Return (X, Y) of the center of cell containing provided text 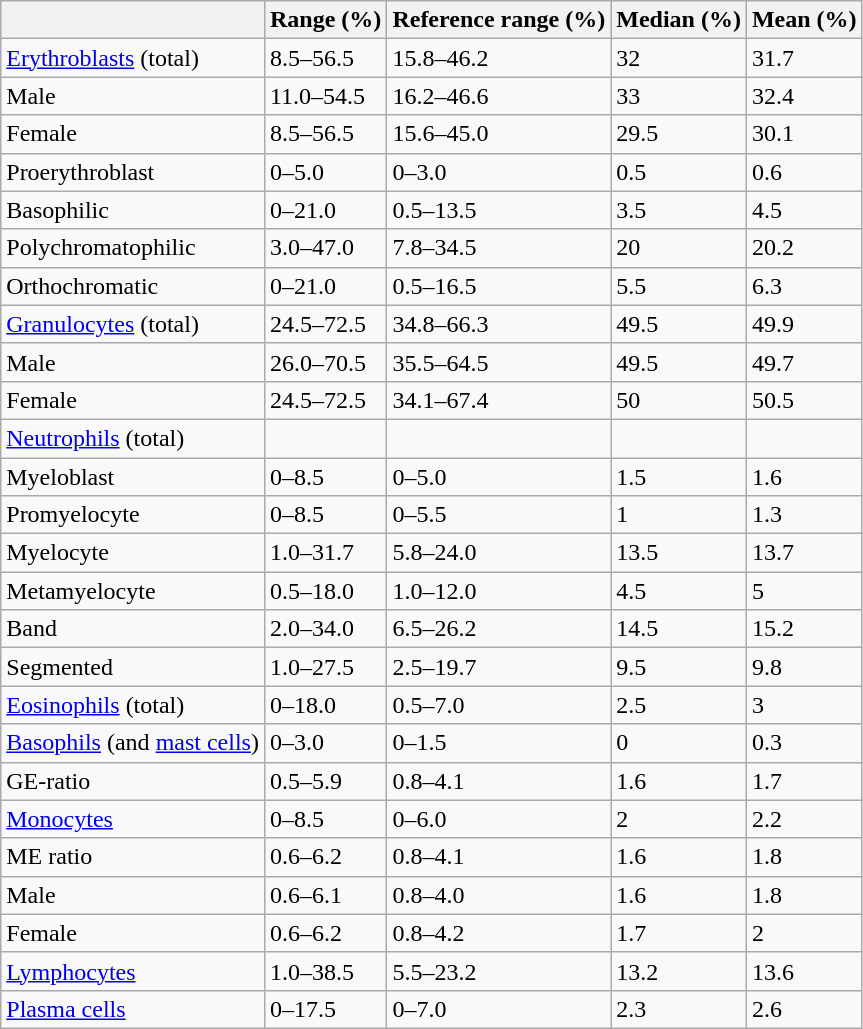
3 (804, 705)
Band (133, 629)
13.6 (804, 971)
0.5–7.0 (499, 705)
0–18.0 (325, 705)
14.5 (679, 629)
Segmented (133, 667)
Median (%) (679, 20)
Granulocytes (total) (133, 324)
Reference range (%) (499, 20)
Range (%) (325, 20)
34.1–67.4 (499, 400)
16.2–46.6 (499, 96)
0.3 (804, 743)
0.8–4.2 (499, 933)
1 (679, 515)
5.5 (679, 286)
0.5–18.0 (325, 591)
2.5 (679, 705)
Lymphocytes (133, 971)
GE-ratio (133, 781)
1.5 (679, 477)
Proerythroblast (133, 172)
ME ratio (133, 857)
13.7 (804, 553)
Eosinophils (total) (133, 705)
30.1 (804, 134)
0.6 (804, 172)
26.0–70.5 (325, 362)
Orthochromatic (133, 286)
0–1.5 (499, 743)
2.5–19.7 (499, 667)
50 (679, 400)
0–5.5 (499, 515)
Mean (%) (804, 20)
1.3 (804, 515)
32 (679, 58)
35.5–64.5 (499, 362)
0.6–6.1 (325, 895)
6.3 (804, 286)
9.5 (679, 667)
3.0–47.0 (325, 248)
0.5–16.5 (499, 286)
Monocytes (133, 819)
2.6 (804, 1009)
1.0–27.5 (325, 667)
5.5–23.2 (499, 971)
7.8–34.5 (499, 248)
Polychromatophilic (133, 248)
13.5 (679, 553)
1.0–12.0 (499, 591)
0–7.0 (499, 1009)
0.5–5.9 (325, 781)
29.5 (679, 134)
1.0–31.7 (325, 553)
15.8–46.2 (499, 58)
9.8 (804, 667)
2.2 (804, 819)
20.2 (804, 248)
Promyelocyte (133, 515)
5 (804, 591)
Myeloblast (133, 477)
11.0–54.5 (325, 96)
Basophils (and mast cells) (133, 743)
50.5 (804, 400)
0 (679, 743)
31.7 (804, 58)
Basophilic (133, 210)
1.0–38.5 (325, 971)
Metamyelocyte (133, 591)
15.2 (804, 629)
0–17.5 (325, 1009)
0.5 (679, 172)
0.8–4.0 (499, 895)
32.4 (804, 96)
20 (679, 248)
33 (679, 96)
2.0–34.0 (325, 629)
Myelocyte (133, 553)
34.8–66.3 (499, 324)
Plasma cells (133, 1009)
2.3 (679, 1009)
49.7 (804, 362)
0–6.0 (499, 819)
Erythroblasts (total) (133, 58)
3.5 (679, 210)
6.5–26.2 (499, 629)
13.2 (679, 971)
49.9 (804, 324)
15.6–45.0 (499, 134)
0.5–13.5 (499, 210)
Neutrophils (total) (133, 438)
5.8–24.0 (499, 553)
